Provide the (X, Y) coordinate of the cell's center where the given text is located.  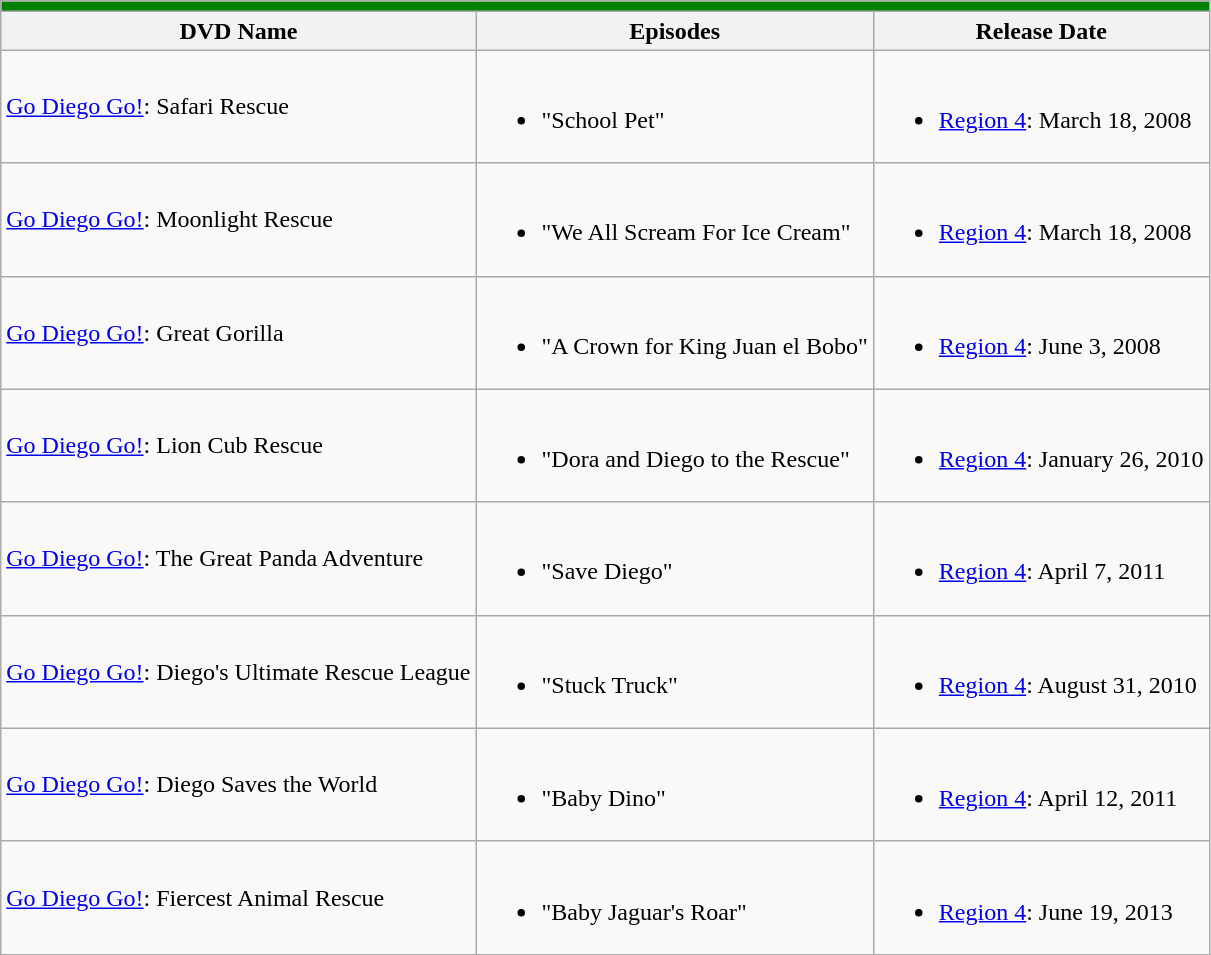
Episodes (674, 31)
Release Date (1041, 31)
Go Diego Go!: Diego's Ultimate Rescue League (238, 672)
Region 4: April 12, 2011 (1041, 784)
"A Crown for King Juan el Bobo" (674, 332)
"Save Diego" (674, 558)
"School Pet" (674, 106)
"Baby Jaguar's Roar" (674, 898)
Go Diego Go!: Diego Saves the World (238, 784)
"Baby Dino" (674, 784)
Region 4: April 7, 2011 (1041, 558)
Go Diego Go!: Great Gorilla (238, 332)
Go Diego Go!: Lion Cub Rescue (238, 446)
Region 4: January 26, 2010 (1041, 446)
Region 4: June 19, 2013 (1041, 898)
Go Diego Go!: Safari Rescue (238, 106)
Region 4: August 31, 2010 (1041, 672)
"Stuck Truck" (674, 672)
Go Diego Go!: Fiercest Animal Rescue (238, 898)
Region 4: June 3, 2008 (1041, 332)
"We All Scream For Ice Cream" (674, 220)
"Dora and Diego to the Rescue" (674, 446)
Go Diego Go!: The Great Panda Adventure (238, 558)
Go Diego Go!: Moonlight Rescue (238, 220)
DVD Name (238, 31)
